Provide the (x, y) coordinate of the cell's center where the given text is located.  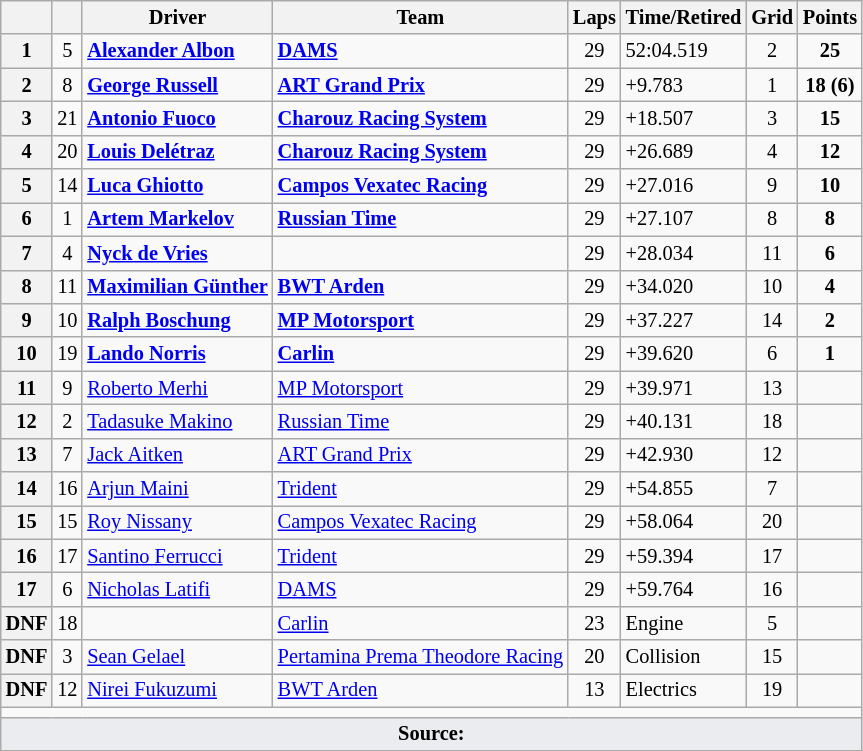
Collision (684, 657)
Lando Norris (177, 354)
Electrics (684, 690)
+37.227 (684, 320)
+28.034 (684, 253)
Sean Gelael (177, 657)
+39.971 (684, 388)
+27.107 (684, 219)
21 (67, 118)
Nirei Fukuzumi (177, 690)
25 (830, 51)
Luca Ghiotto (177, 186)
Nyck de Vries (177, 253)
18 (6) (830, 85)
+26.689 (684, 152)
Jack Aitken (177, 455)
Laps (594, 17)
+59.764 (684, 589)
+42.930 (684, 455)
Maximilian Günther (177, 287)
23 (594, 623)
+58.064 (684, 522)
Ralph Boschung (177, 320)
Santino Ferrucci (177, 556)
Engine (684, 623)
+59.394 (684, 556)
Team (420, 17)
Roy Nissany (177, 522)
Source: (432, 734)
+39.620 (684, 354)
52:04.519 (684, 51)
Time/Retired (684, 17)
+27.016 (684, 186)
Alexander Albon (177, 51)
+34.020 (684, 287)
Louis Delétraz (177, 152)
George Russell (177, 85)
Arjun Maini (177, 489)
+18.507 (684, 118)
Artem Markelov (177, 219)
+9.783 (684, 85)
+54.855 (684, 489)
Driver (177, 17)
+40.131 (684, 421)
Pertamina Prema Theodore Racing (420, 657)
Grid (772, 17)
Nicholas Latifi (177, 589)
Roberto Merhi (177, 388)
Points (830, 17)
Tadasuke Makino (177, 421)
Antonio Fuoco (177, 118)
